Determine the (x, y) coordinate at the center of the cell enclosing the given text.  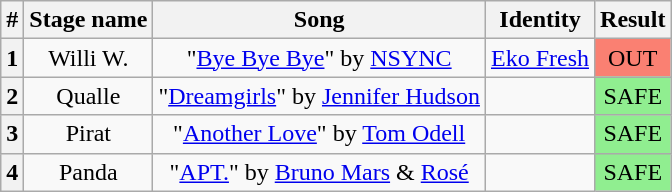
"APT." by Bruno Mars & Rosé (320, 172)
"Dreamgirls" by Jennifer Hudson (320, 96)
"Another Love" by Tom Odell (320, 134)
1 (12, 58)
# (12, 20)
Identity (540, 20)
Pirat (88, 134)
Qualle (88, 96)
Eko Fresh (540, 58)
"Bye Bye Bye" by NSYNC (320, 58)
Panda (88, 172)
OUT (633, 58)
Stage name (88, 20)
Willi W. (88, 58)
4 (12, 172)
Song (320, 20)
Result (633, 20)
2 (12, 96)
3 (12, 134)
